Determine the [x, y] coordinate at the center of the cell enclosing the given text.  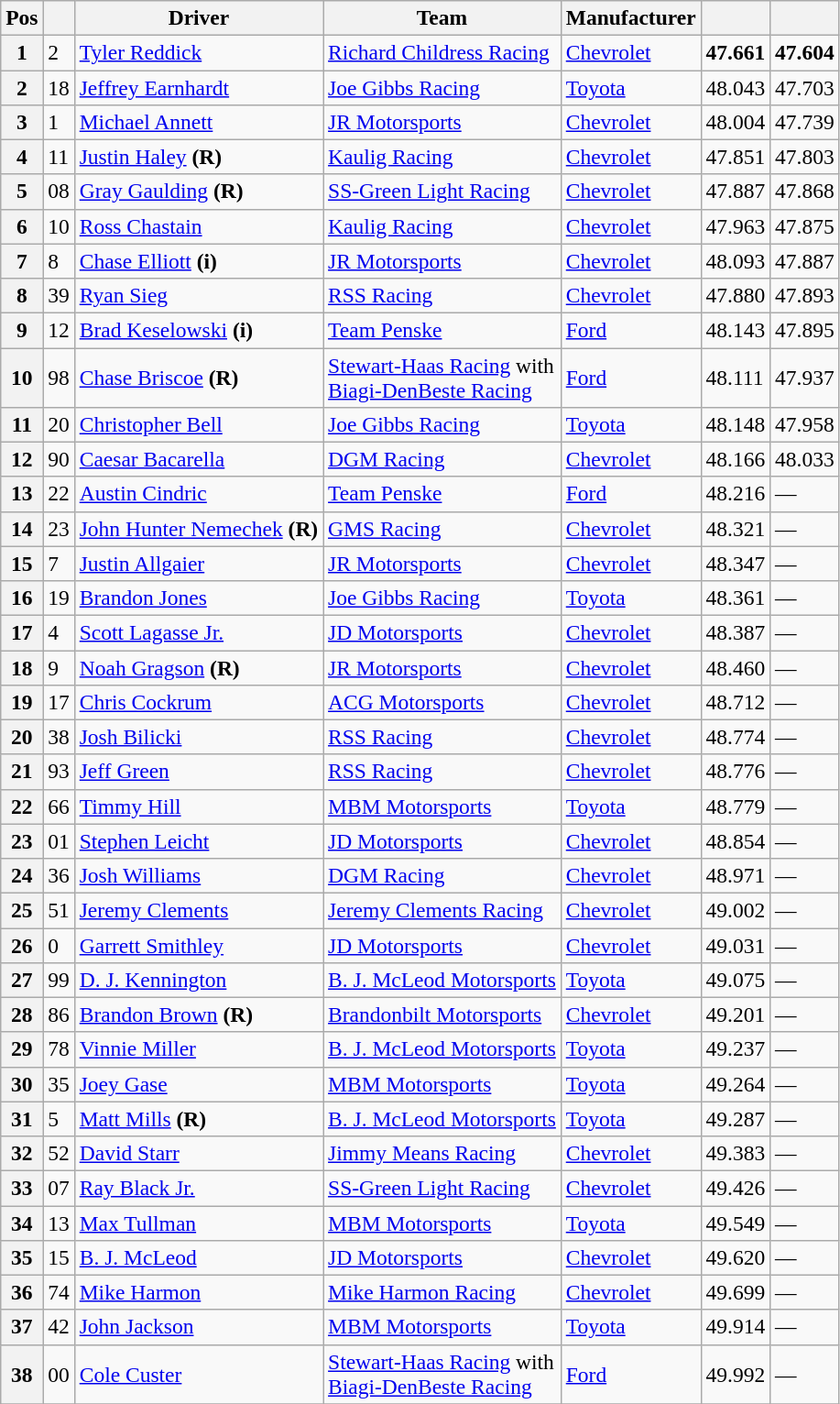
52 [59, 1153]
00 [59, 1375]
33 [22, 1188]
47.880 [736, 295]
07 [59, 1188]
08 [59, 192]
49.426 [736, 1188]
48.712 [736, 702]
49.287 [736, 1119]
78 [59, 1049]
Cole Custer [198, 1375]
Jimmy Means Racing [442, 1153]
32 [22, 1153]
42 [59, 1327]
48.216 [736, 494]
47.895 [805, 330]
Jeremy Clements [198, 910]
49.264 [736, 1084]
28 [22, 1015]
Pos [22, 17]
48.148 [736, 424]
Max Tullman [198, 1223]
49.383 [736, 1153]
48.779 [736, 806]
48.460 [736, 667]
Jeremy Clements Racing [442, 910]
Christopher Bell [198, 424]
Ray Black Jr. [198, 1188]
Chris Cockrum [198, 702]
47.739 [805, 122]
47.868 [805, 192]
ACG Motorsports [442, 702]
98 [59, 378]
51 [59, 910]
48.774 [736, 737]
49.002 [736, 910]
21 [22, 772]
Josh Williams [198, 875]
31 [22, 1119]
Stephen Leicht [198, 841]
49.075 [736, 980]
48.166 [736, 459]
01 [59, 841]
47.661 [736, 52]
D. J. Kennington [198, 980]
John Jackson [198, 1327]
0 [59, 945]
GMS Racing [442, 529]
49.699 [736, 1292]
Ryan Sieg [198, 295]
B. J. McLeod [198, 1257]
49.237 [736, 1049]
24 [22, 875]
Joey Gase [198, 1084]
39 [59, 295]
Garrett Smithley [198, 945]
Michael Annett [198, 122]
30 [22, 1084]
Gray Gaulding (R) [198, 192]
47.958 [805, 424]
25 [22, 910]
37 [22, 1327]
47.875 [805, 226]
66 [59, 806]
Matt Mills (R) [198, 1119]
48.004 [736, 122]
Brandon Jones [198, 598]
74 [59, 1292]
48.347 [736, 564]
Scott Lagasse Jr. [198, 632]
86 [59, 1015]
48.043 [736, 87]
Jeff Green [198, 772]
Mike Harmon [198, 1292]
49.992 [736, 1375]
99 [59, 980]
48.361 [736, 598]
49.549 [736, 1223]
49.914 [736, 1327]
48.093 [736, 261]
3 [22, 122]
Caesar Bacarella [198, 459]
29 [22, 1049]
6 [22, 226]
27 [22, 980]
Tyler Reddick [198, 52]
Chase Elliott (i) [198, 261]
48.033 [805, 459]
47.963 [736, 226]
47.604 [805, 52]
48.111 [736, 378]
Driver [198, 17]
47.851 [736, 157]
Justin Haley (R) [198, 157]
Richard Childress Racing [442, 52]
Austin Cindric [198, 494]
48.321 [736, 529]
26 [22, 945]
David Starr [198, 1153]
Jeffrey Earnhardt [198, 87]
Team [442, 17]
93 [59, 772]
Brad Keselowski (i) [198, 330]
47.803 [805, 157]
Justin Allgaier [198, 564]
Timmy Hill [198, 806]
47.703 [805, 87]
Brandonbilt Motorsports [442, 1015]
Noah Gragson (R) [198, 667]
Ross Chastain [198, 226]
49.620 [736, 1257]
47.893 [805, 295]
Vinnie Miller [198, 1049]
49.031 [736, 945]
Josh Bilicki [198, 737]
34 [22, 1223]
48.854 [736, 841]
16 [22, 598]
14 [22, 529]
48.776 [736, 772]
Mike Harmon Racing [442, 1292]
48.971 [736, 875]
90 [59, 459]
48.143 [736, 330]
49.201 [736, 1015]
Manufacturer [630, 17]
Brandon Brown (R) [198, 1015]
Chase Briscoe (R) [198, 378]
47.937 [805, 378]
48.387 [736, 632]
John Hunter Nemechek (R) [198, 529]
